Capture the cell that displays the provided text and extract its [x, y] central coordinate. 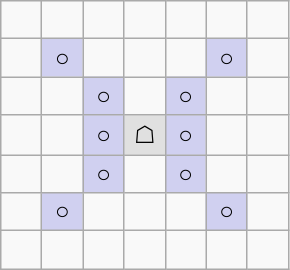
☖ [144, 135]
